Find where the given text appears and provide that cell's center as [x, y] coordinate. 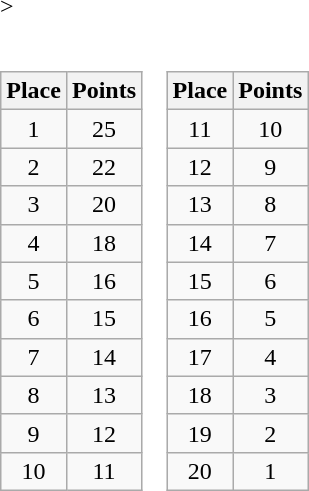
19 [200, 433]
22 [104, 167]
25 [104, 129]
17 [200, 357]
